Return [X, Y] of the center of cell containing provided text 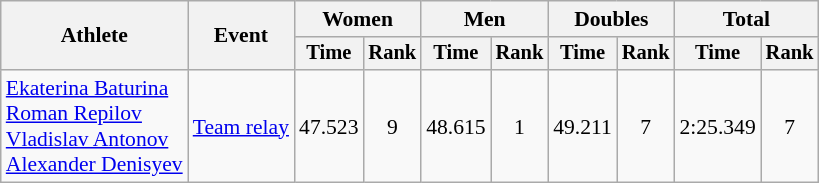
2:25.349 [717, 126]
49.211 [582, 126]
Total [746, 19]
Doubles [611, 19]
Men [484, 19]
Team relay [241, 126]
Ekaterina BaturinaRoman RepilovVladislav AntonovAlexander Denisyev [94, 126]
1 [520, 126]
48.615 [456, 126]
Athlete [94, 36]
47.523 [328, 126]
9 [393, 126]
Event [241, 36]
Women [358, 19]
